Return the (x, y) coordinate for the center point of the cell that contains the specified text.  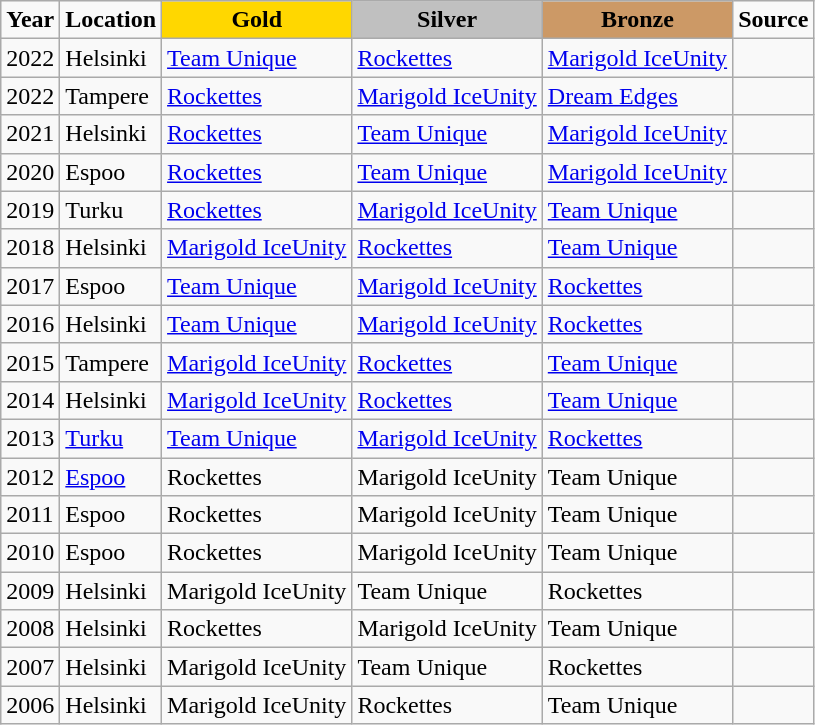
Bronze (637, 20)
2006 (30, 705)
Silver (447, 20)
2012 (30, 477)
2018 (30, 248)
2017 (30, 286)
2016 (30, 324)
2020 (30, 172)
2013 (30, 438)
2008 (30, 629)
2011 (30, 515)
2010 (30, 553)
2007 (30, 667)
2019 (30, 210)
Location (111, 20)
Dream Edges (637, 96)
Gold (257, 20)
2014 (30, 400)
2021 (30, 134)
2015 (30, 362)
Year (30, 20)
2009 (30, 591)
Source (774, 20)
